Identify which cell holds the provided text, then report its [x, y] central coordinate. 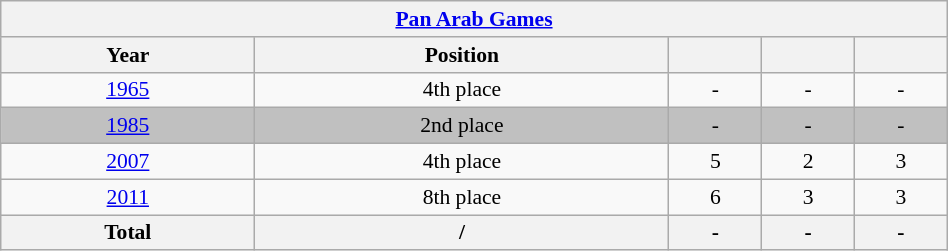
2011 [128, 197]
Total [128, 233]
2007 [128, 162]
2nd place [462, 126]
6 [716, 197]
5 [716, 162]
1965 [128, 90]
Pan Arab Games [474, 19]
Position [462, 55]
1985 [128, 126]
2 [808, 162]
8th place [462, 197]
Year [128, 55]
/ [462, 233]
